Find where the given text appears and provide that cell's center as [x, y] coordinate. 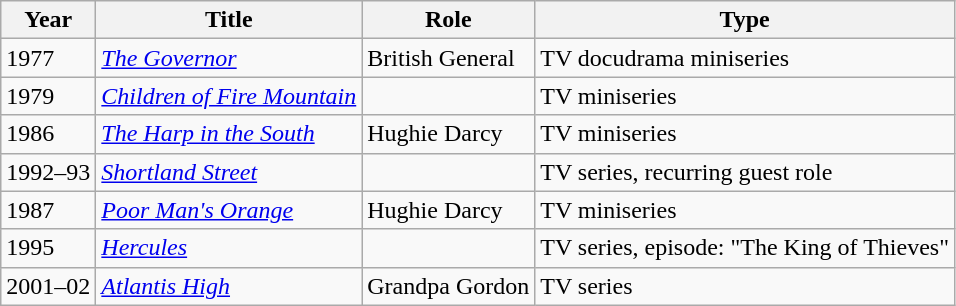
The Harp in the South [229, 134]
Atlantis High [229, 286]
TV series, episode: "The King of Thieves" [745, 248]
Role [448, 20]
1995 [48, 248]
1986 [48, 134]
1977 [48, 58]
TV series [745, 286]
2001–02 [48, 286]
British General [448, 58]
Year [48, 20]
TV docudrama miniseries [745, 58]
Poor Man's Orange [229, 210]
Title [229, 20]
TV series, recurring guest role [745, 172]
1979 [48, 96]
Hercules [229, 248]
The Governor [229, 58]
1992–93 [48, 172]
Type [745, 20]
Children of Fire Mountain [229, 96]
Grandpa Gordon [448, 286]
1987 [48, 210]
Shortland Street [229, 172]
